Capture the cell that displays the provided text and extract its (x, y) central coordinate. 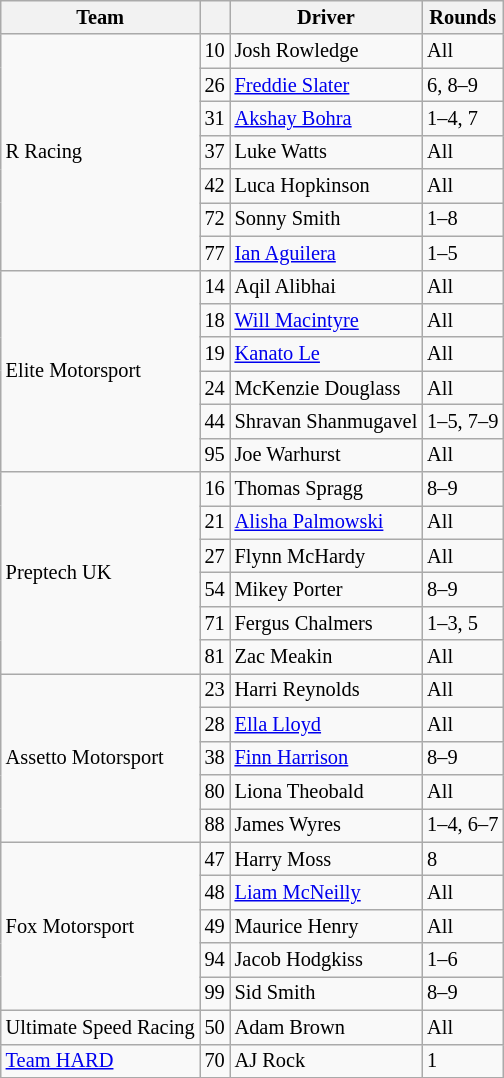
Ian Aguilera (326, 253)
Assetto Motorsport (100, 757)
Driver (326, 17)
Freddie Slater (326, 85)
19 (215, 354)
Sid Smith (326, 993)
37 (215, 152)
Sonny Smith (326, 219)
Fox Motorsport (100, 926)
27 (215, 556)
Zac Meakin (326, 657)
1–4, 7 (462, 118)
Team (100, 17)
1–5 (462, 253)
Jacob Hodgkiss (326, 960)
Thomas Spragg (326, 489)
Ultimate Speed Racing (100, 1027)
1–6 (462, 960)
Mikey Porter (326, 589)
21 (215, 522)
38 (215, 758)
Liam McNeilly (326, 892)
1–8 (462, 219)
18 (215, 320)
Alisha Palmowski (326, 522)
42 (215, 186)
99 (215, 993)
Luca Hopkinson (326, 186)
16 (215, 489)
Maurice Henry (326, 926)
R Racing (100, 152)
88 (215, 825)
Joe Warhurst (326, 455)
Kanato Le (326, 354)
Finn Harrison (326, 758)
Will Macintyre (326, 320)
Ella Lloyd (326, 724)
Harri Reynolds (326, 690)
44 (215, 421)
Adam Brown (326, 1027)
McKenzie Douglass (326, 388)
Harry Moss (326, 859)
8 (462, 859)
81 (215, 657)
Rounds (462, 17)
Elite Motorsport (100, 371)
1 (462, 1061)
Flynn McHardy (326, 556)
1–5, 7–9 (462, 421)
72 (215, 219)
Team HARD (100, 1061)
77 (215, 253)
AJ Rock (326, 1061)
24 (215, 388)
Aqil Alibhai (326, 287)
Luke Watts (326, 152)
Preptech UK (100, 573)
54 (215, 589)
71 (215, 623)
1–4, 6–7 (462, 825)
28 (215, 724)
31 (215, 118)
50 (215, 1027)
70 (215, 1061)
Shravan Shanmugavel (326, 421)
80 (215, 791)
6, 8–9 (462, 85)
95 (215, 455)
47 (215, 859)
10 (215, 51)
14 (215, 287)
23 (215, 690)
26 (215, 85)
Liona Theobald (326, 791)
Fergus Chalmers (326, 623)
49 (215, 926)
1–3, 5 (462, 623)
48 (215, 892)
Josh Rowledge (326, 51)
94 (215, 960)
Akshay Bohra (326, 118)
James Wyres (326, 825)
